Provide the [x, y] coordinate of the cell's center where the given text is located.  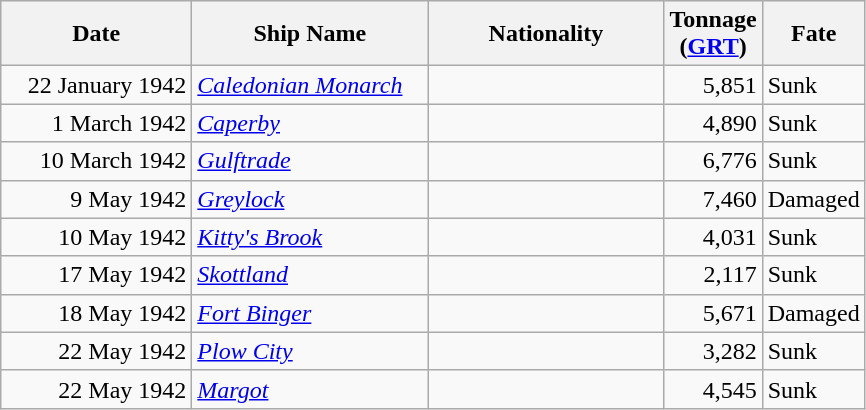
Greylock [310, 199]
18 May 1942 [96, 313]
7,460 [713, 199]
3,282 [713, 351]
Fate [814, 34]
1 March 1942 [96, 123]
5,671 [713, 313]
Caledonian Monarch [310, 85]
Margot [310, 389]
17 May 1942 [96, 275]
4,545 [713, 389]
Gulftrade [310, 161]
Skottland [310, 275]
Tonnage(GRT) [713, 34]
Plow City [310, 351]
2,117 [713, 275]
Date [96, 34]
Nationality [546, 34]
9 May 1942 [96, 199]
6,776 [713, 161]
4,890 [713, 123]
5,851 [713, 85]
22 January 1942 [96, 85]
Fort Binger [310, 313]
Caperby [310, 123]
4,031 [713, 237]
10 March 1942 [96, 161]
10 May 1942 [96, 237]
Ship Name [310, 34]
Kitty's Brook [310, 237]
